Determine the (x, y) coordinate at the center of the cell enclosing the given text.  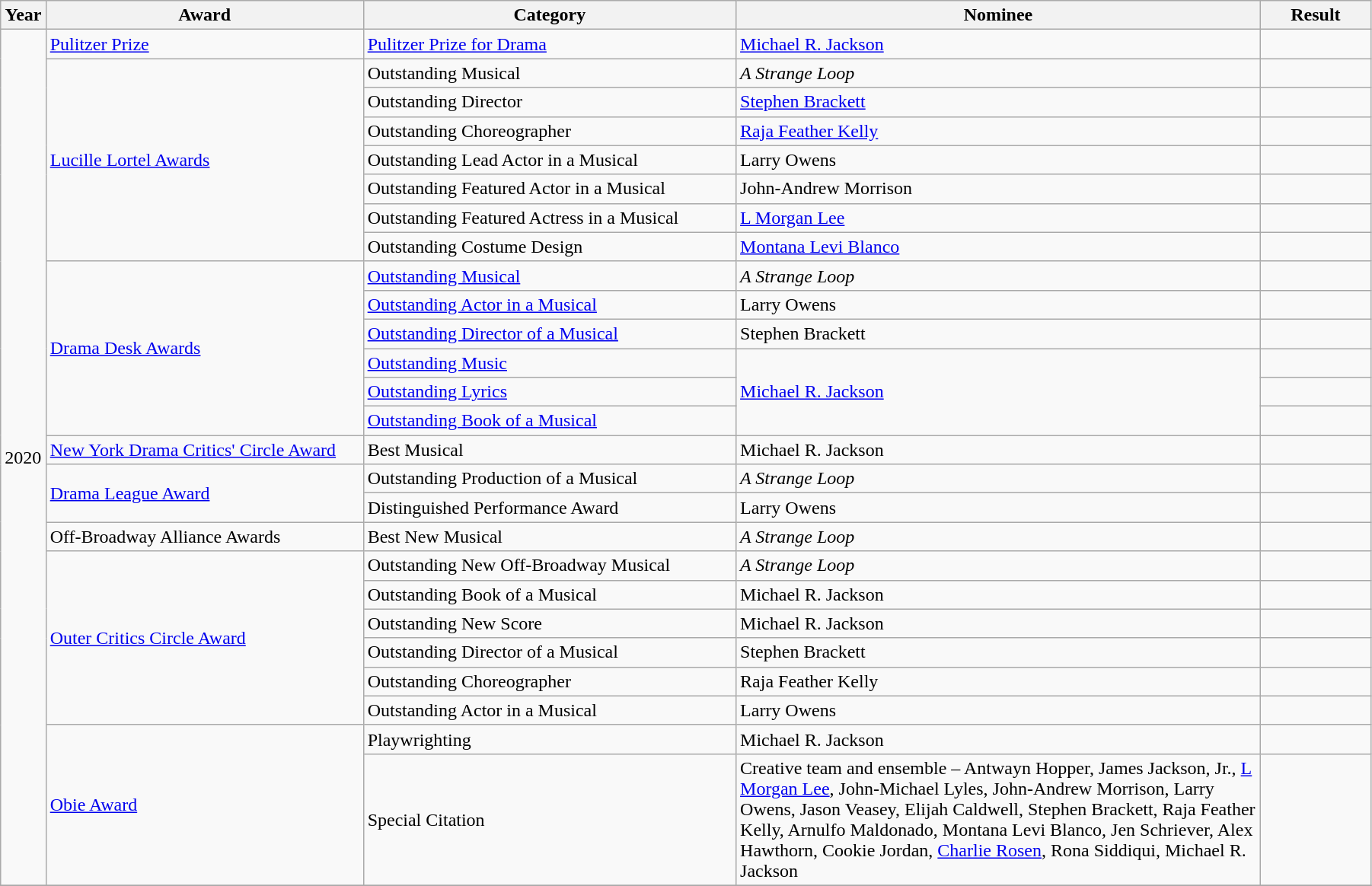
Outstanding Lyrics (550, 392)
2020 (23, 458)
Special Citation (550, 819)
Outer Critics Circle Award (204, 638)
Distinguished Performance Award (550, 508)
Pulitzer Prize for Drama (550, 44)
Outstanding Director (550, 102)
Best New Musical (550, 537)
Pulitzer Prize (204, 44)
Outstanding Featured Actress in a Musical (550, 218)
Best Musical (550, 450)
Year (23, 15)
Outstanding Featured Actor in a Musical (550, 189)
Playwrighting (550, 739)
Outstanding Lead Actor in a Musical (550, 160)
Nominee (999, 15)
Outstanding New Score (550, 623)
L Morgan Lee (999, 218)
Montana Levi Blanco (999, 247)
Award (204, 15)
Outstanding New Off-Broadway Musical (550, 566)
Result (1316, 15)
Outstanding Production of a Musical (550, 479)
Drama League Award (204, 493)
New York Drama Critics' Circle Award (204, 450)
Lucille Lortel Awards (204, 160)
Category (550, 15)
Off-Broadway Alliance Awards (204, 537)
Drama Desk Awards (204, 348)
Outstanding Music (550, 363)
Obie Award (204, 805)
John-Andrew Morrison (999, 189)
Outstanding Costume Design (550, 247)
